Find where the given text appears and provide that cell's center as [x, y] coordinate. 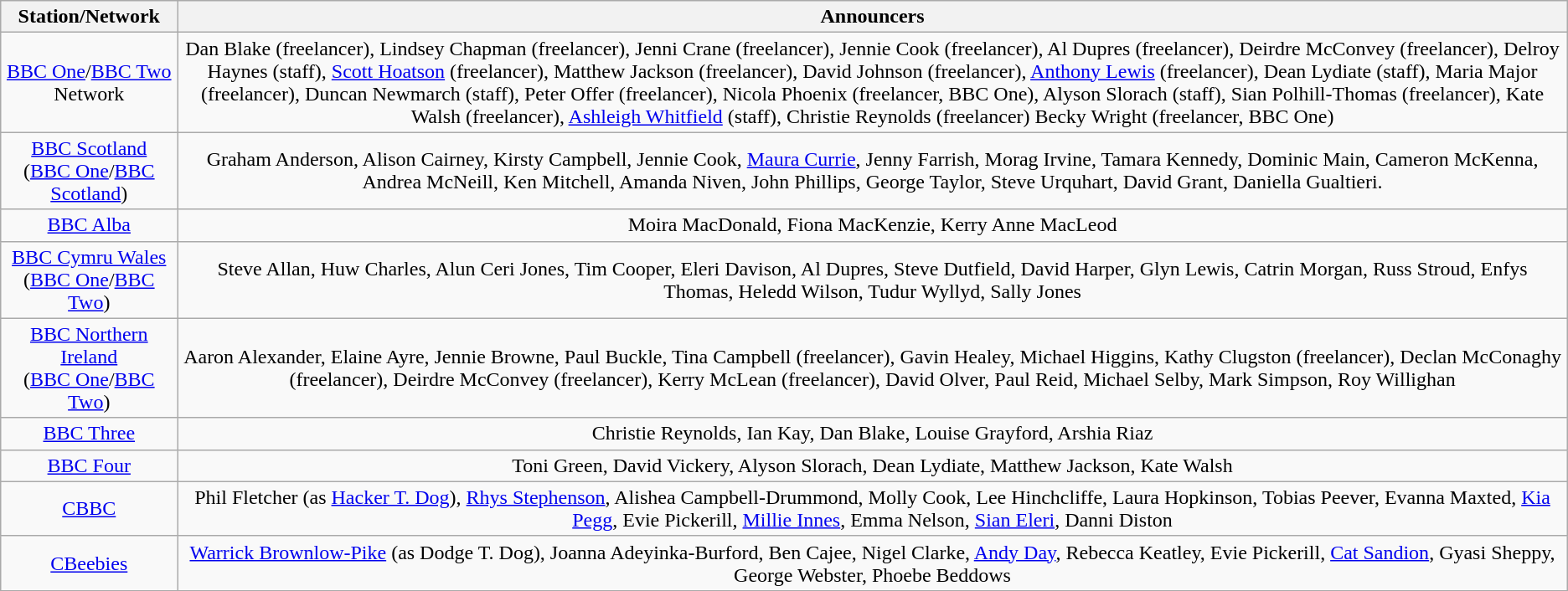
Christie Reynolds, Ian Kay, Dan Blake, Louise Grayford, Arshia Riaz [873, 434]
BBC Four [89, 465]
BBC Scotland(BBC One/BBC Scotland) [89, 171]
Station/Network [89, 17]
Announcers [873, 17]
CBBC [89, 509]
CBeebies [89, 563]
Toni Green, David Vickery, Alyson Slorach, Dean Lydiate, Matthew Jackson, Kate Walsh [873, 465]
BBC One/BBC Two Network [89, 82]
Moira MacDonald, Fiona MacKenzie, Kerry Anne MacLeod [873, 225]
BBC Alba [89, 225]
BBC Northern Ireland(BBC One/BBC Two) [89, 368]
BBC Cymru Wales(BBC One/BBC Two) [89, 280]
BBC Three [89, 434]
